Search for the cell housing the specified text and yield its [x, y] center coordinate. 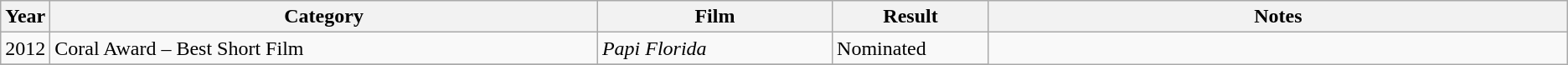
2012 [25, 48]
Year [25, 17]
Nominated [911, 48]
Category [324, 17]
Film [714, 17]
Notes [1278, 17]
Papi Florida [714, 48]
Coral Award – Best Short Film [324, 48]
Result [911, 17]
